Find where the given text appears and provide that cell's center as [x, y] coordinate. 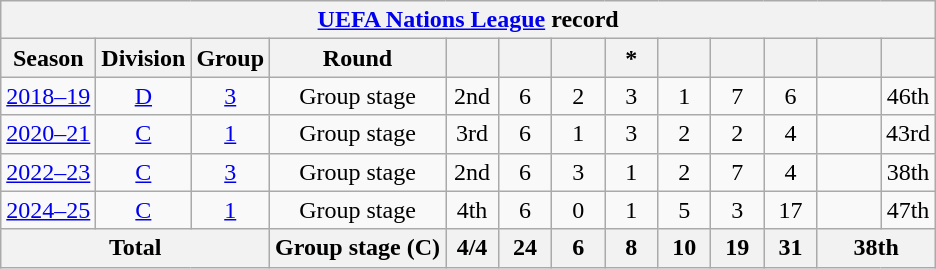
4th [472, 210]
5 [684, 210]
Group stage (C) [358, 248]
Total [136, 248]
Division [144, 58]
8 [632, 248]
D [144, 96]
47th [908, 210]
46th [908, 96]
Round [358, 58]
Season [48, 58]
10 [684, 248]
2018–19 [48, 96]
4/4 [472, 248]
0 [578, 210]
17 [790, 210]
19 [738, 248]
2020–21 [48, 134]
3rd [472, 134]
* [632, 58]
2022–23 [48, 172]
43rd [908, 134]
31 [790, 248]
UEFA Nations League record [468, 20]
Group [230, 58]
24 [526, 248]
2024–25 [48, 210]
